Pinpoint the cell where the given text exists, returning its (x, y) midpoint coordinate. 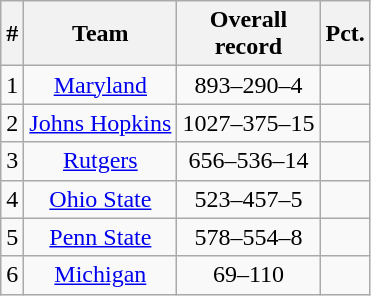
Team (100, 34)
Ohio State (100, 199)
578–554–8 (248, 237)
4 (12, 199)
# (12, 34)
6 (12, 275)
523–457–5 (248, 199)
3 (12, 161)
Michigan (100, 275)
Rutgers (100, 161)
Maryland (100, 85)
5 (12, 237)
Penn State (100, 237)
69–110 (248, 275)
Johns Hopkins (100, 123)
656–536–14 (248, 161)
2 (12, 123)
1027–375–15 (248, 123)
Overallrecord (248, 34)
893–290–4 (248, 85)
Pct. (345, 34)
1 (12, 85)
